Detect which cell encompasses the target text, then output its (x, y) center coordinate. 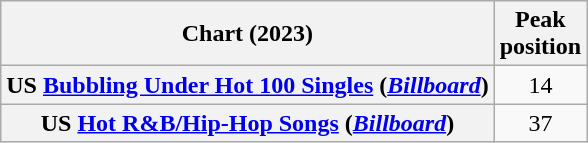
US Hot R&B/Hip-Hop Songs (Billboard) (248, 123)
US Bubbling Under Hot 100 Singles (Billboard) (248, 85)
Chart (2023) (248, 34)
37 (540, 123)
14 (540, 85)
Peakposition (540, 34)
